Locate the cell with the specified text and output its (X, Y) center coordinate. 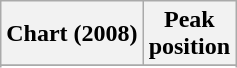
Chart (2008) (72, 34)
Peakposition (189, 34)
